Return (x, y) of the center of cell containing provided text 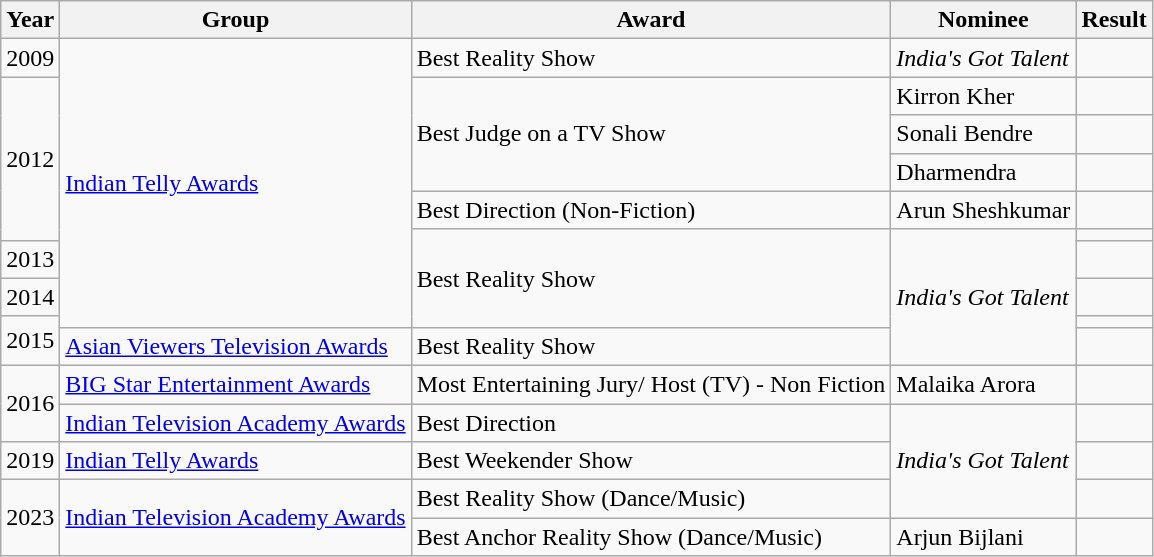
Most Entertaining Jury/ Host (TV) - Non Fiction (651, 384)
Nominee (984, 20)
Best Anchor Reality Show (Dance/Music) (651, 537)
Sonali Bendre (984, 134)
Kirron Kher (984, 96)
Best Direction (651, 423)
2015 (30, 340)
Best Weekender Show (651, 461)
2013 (30, 259)
Best Reality Show (Dance/Music) (651, 499)
2012 (30, 158)
2023 (30, 518)
2019 (30, 461)
Award (651, 20)
Arjun Bijlani (984, 537)
Malaika Arora (984, 384)
Year (30, 20)
Asian Viewers Television Awards (236, 346)
2009 (30, 58)
Group (236, 20)
BIG Star Entertainment Awards (236, 384)
Best Judge on a TV Show (651, 134)
2014 (30, 297)
Result (1114, 20)
Best Direction (Non-Fiction) (651, 210)
Arun Sheshkumar (984, 210)
2016 (30, 403)
Dharmendra (984, 172)
